Output the (x, y) coordinate of the center of the cell containing the given text.  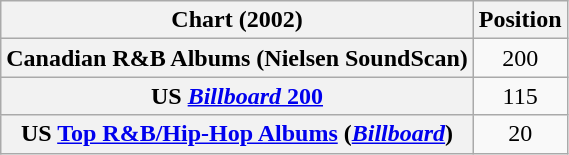
20 (520, 134)
US Billboard 200 (238, 96)
115 (520, 96)
US Top R&B/Hip-Hop Albums (Billboard) (238, 134)
Canadian R&B Albums (Nielsen SoundScan) (238, 58)
Chart (2002) (238, 20)
Position (520, 20)
200 (520, 58)
